For the text-containing cell, return its midpoint in (X, Y) coordinate format. 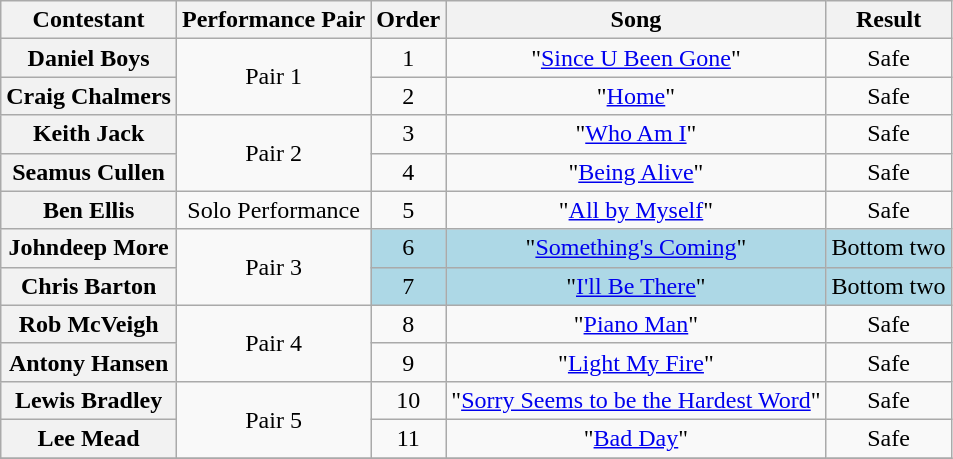
Contestant (89, 20)
"Bad Day" (636, 438)
Order (408, 20)
Result (888, 20)
Lee Mead (89, 438)
Pair 5 (273, 419)
Performance Pair (273, 20)
"Piano Man" (636, 324)
Ben Ellis (89, 210)
3 (408, 134)
6 (408, 248)
10 (408, 400)
Johndeep More (89, 248)
"Something's Coming" (636, 248)
1 (408, 58)
7 (408, 286)
Rob McVeigh (89, 324)
"Sorry Seems to be the Hardest Word" (636, 400)
Antony Hansen (89, 362)
"Since U Been Gone" (636, 58)
Pair 1 (273, 77)
"Home" (636, 96)
Song (636, 20)
Daniel Boys (89, 58)
Pair 3 (273, 267)
8 (408, 324)
"All by Myself" (636, 210)
"Who Am I" (636, 134)
"I'll Be There" (636, 286)
"Being Alive" (636, 172)
Solo Performance (273, 210)
Craig Chalmers (89, 96)
Pair 2 (273, 153)
Lewis Bradley (89, 400)
Pair 4 (273, 343)
Chris Barton (89, 286)
9 (408, 362)
5 (408, 210)
11 (408, 438)
Keith Jack (89, 134)
"Light My Fire" (636, 362)
4 (408, 172)
2 (408, 96)
Seamus Cullen (89, 172)
